Return the (x, y) coordinate for the center point of the cell that contains the specified text.  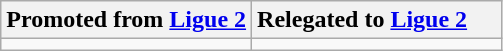
Relegated to Ligue 2 (378, 20)
Promoted from Ligue 2 (126, 20)
